Scan for the cell matching the given text and deliver its (X, Y) coordinate at center. 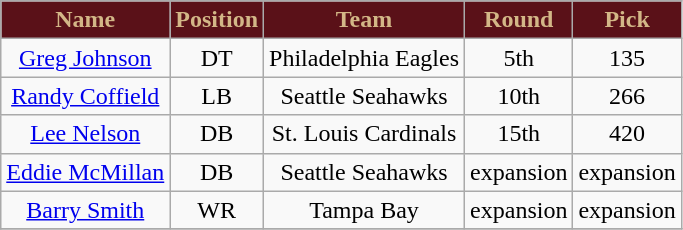
LB (217, 96)
Eddie McMillan (86, 172)
Philadelphia Eagles (364, 58)
Greg Johnson (86, 58)
Tampa Bay (364, 210)
Position (217, 20)
5th (519, 58)
St. Louis Cardinals (364, 134)
135 (627, 58)
Pick (627, 20)
420 (627, 134)
WR (217, 210)
Lee Nelson (86, 134)
Team (364, 20)
Barry Smith (86, 210)
Name (86, 20)
10th (519, 96)
15th (519, 134)
Randy Coffield (86, 96)
266 (627, 96)
DT (217, 58)
Round (519, 20)
